Identify which cell holds the provided text, then report its [X, Y] central coordinate. 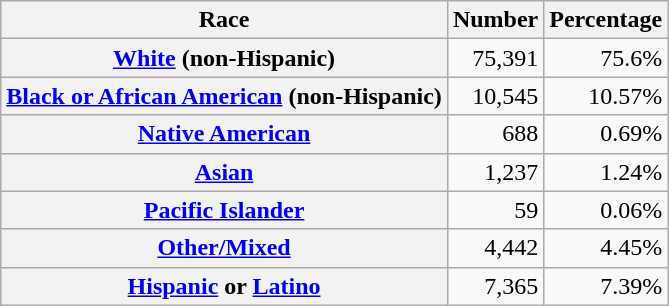
Native American [224, 134]
White (non-Hispanic) [224, 58]
4.45% [606, 248]
0.69% [606, 134]
Pacific Islander [224, 210]
7.39% [606, 286]
0.06% [606, 210]
Race [224, 20]
Number [495, 20]
75,391 [495, 58]
688 [495, 134]
10,545 [495, 96]
Black or African American (non-Hispanic) [224, 96]
7,365 [495, 286]
Hispanic or Latino [224, 286]
59 [495, 210]
1,237 [495, 172]
Asian [224, 172]
Percentage [606, 20]
Other/Mixed [224, 248]
1.24% [606, 172]
10.57% [606, 96]
4,442 [495, 248]
75.6% [606, 58]
